Scan for the cell matching the given text and deliver its (X, Y) coordinate at center. 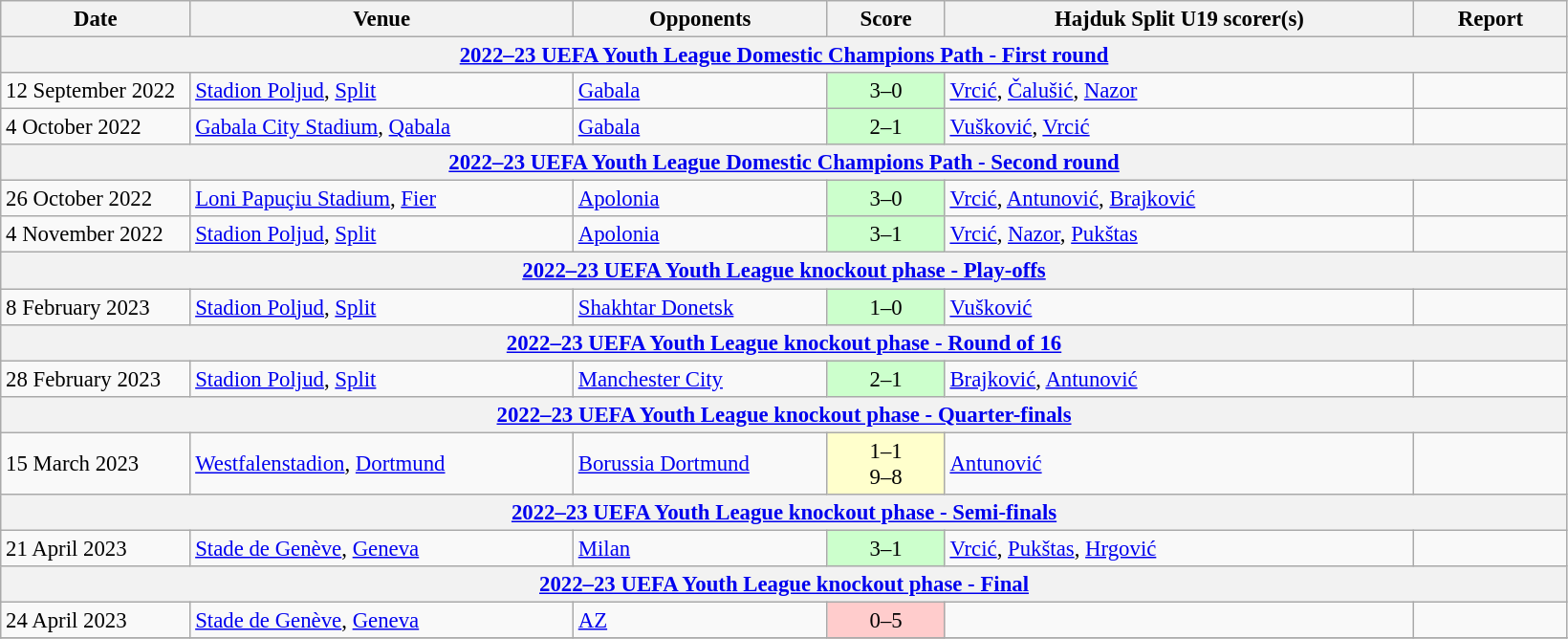
21 April 2023 (96, 548)
Loni Papuçiu Stadium, Fier (382, 199)
Shakhtar Donetsk (700, 307)
Vrcić, Čalušić, Nazor (1180, 91)
0–5 (885, 620)
1–1 9–8 (885, 463)
2022–23 UEFA Youth League knockout phase - Quarter-finals (784, 414)
Brajković, Antunović (1180, 379)
Antunović (1180, 463)
Manchester City (700, 379)
Vrcić, Nazor, Pukštas (1180, 234)
2022–23 UEFA Youth League Domestic Champions Path - First round (784, 55)
Venue (382, 19)
Date (96, 19)
AZ (700, 620)
Vrcić, Antunović, Brajković (1180, 199)
12 September 2022 (96, 91)
26 October 2022 (96, 199)
Milan (700, 548)
2022–23 UEFA Youth League Domestic Champions Path - Second round (784, 163)
Vrcić, Pukštas, Hrgović (1180, 548)
Gabala City Stadium, Qabala (382, 127)
1–0 (885, 307)
2022–23 UEFA Youth League knockout phase - Play-offs (784, 271)
24 April 2023 (96, 620)
Westfalenstadion, Dortmund (382, 463)
2022–23 UEFA Youth League knockout phase - Round of 16 (784, 342)
8 February 2023 (96, 307)
Borussia Dortmund (700, 463)
Vušković, Vrcić (1180, 127)
2022–23 UEFA Youth League knockout phase - Semi-finals (784, 513)
Vušković (1180, 307)
28 February 2023 (96, 379)
4 October 2022 (96, 127)
2022–23 UEFA Youth League knockout phase - Final (784, 584)
15 March 2023 (96, 463)
Opponents (700, 19)
Report (1492, 19)
Hajduk Split U19 scorer(s) (1180, 19)
4 November 2022 (96, 234)
Score (885, 19)
